Identify which cell holds the provided text, then report its (x, y) central coordinate. 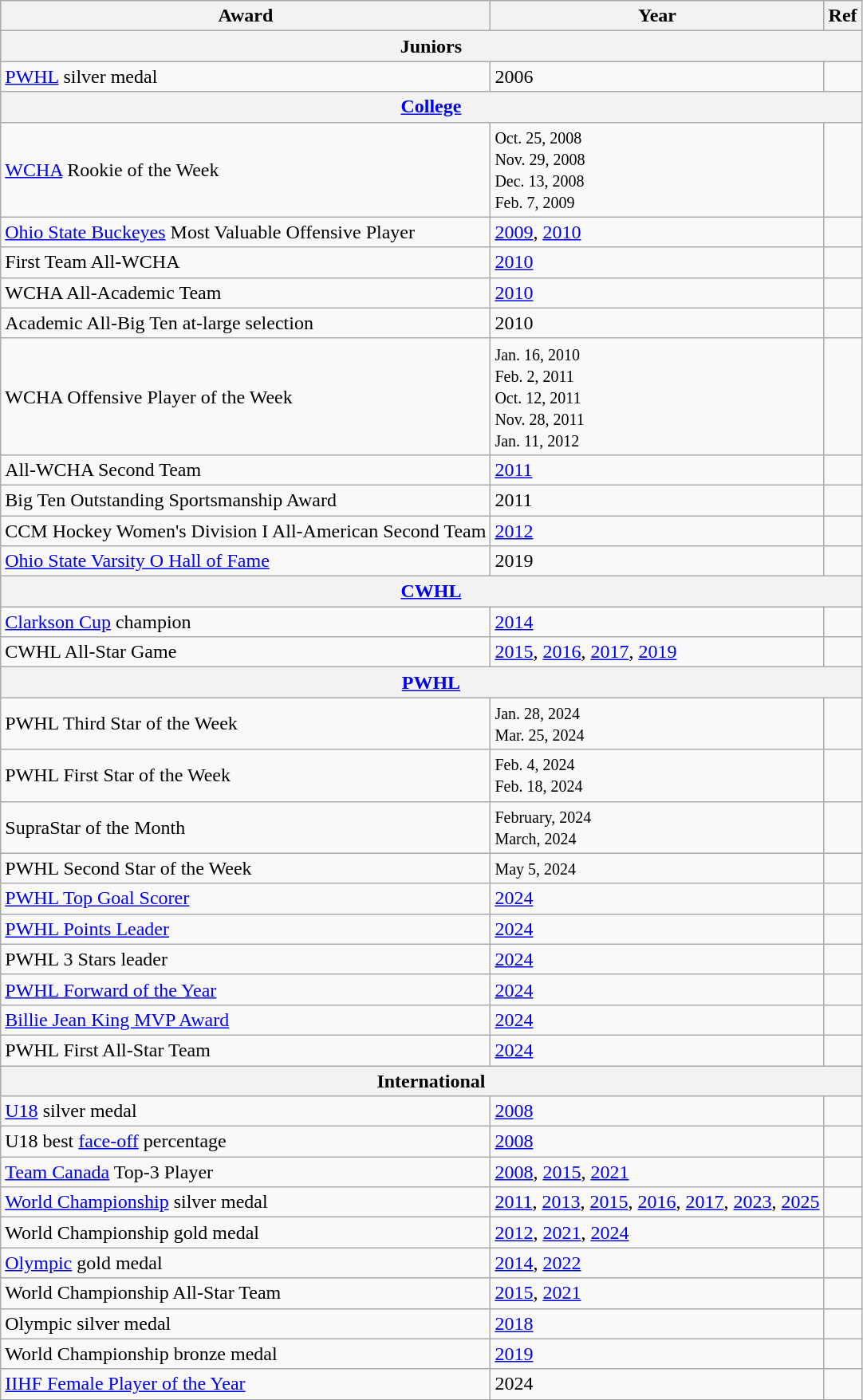
WCHA All-Academic Team (246, 293)
May 5, 2024 (657, 868)
PWHL Second Star of the Week (246, 868)
PWHL 3 Stars leader (246, 959)
Olympic gold medal (246, 1263)
PWHL Points Leader (246, 929)
Award (246, 16)
PWHL silver medal (246, 77)
World Championship gold medal (246, 1233)
International (431, 1080)
2009, 2010 (657, 232)
WCHA Offensive Player of the Week (246, 396)
CCM Hockey Women's Division I All-American Second Team (246, 530)
Jan. 28, 2024Mar. 25, 2024 (657, 724)
Juniors (431, 46)
2015, 2016, 2017, 2019 (657, 652)
Clarkson Cup champion (246, 622)
2011, 2013, 2015, 2016, 2017, 2023, 2025 (657, 1202)
PWHL (431, 682)
Oct. 25, 2008Nov. 29, 2008Dec. 13, 2008Feb. 7, 2009 (657, 169)
Ohio State Varsity O Hall of Fame (246, 561)
U18 best face-off percentage (246, 1142)
PWHL First Star of the Week (246, 775)
2006 (657, 77)
Ref (842, 16)
2012, 2021, 2024 (657, 1233)
Year (657, 16)
Olympic silver medal (246, 1323)
2014, 2022 (657, 1263)
U18 silver medal (246, 1111)
2012 (657, 530)
PWHL Forward of the Year (246, 989)
CWHL All-Star Game (246, 652)
Big Ten Outstanding Sportsmanship Award (246, 500)
IIHF Female Player of the Year (246, 1384)
February, 2024March, 2024 (657, 828)
2018 (657, 1323)
2014 (657, 622)
2015, 2021 (657, 1293)
World Championship All-Star Team (246, 1293)
Academic All-Big Ten at-large selection (246, 323)
World Championship bronze medal (246, 1354)
PWHL First All-Star Team (246, 1050)
First Team All-WCHA (246, 262)
Jan. 16, 2010 Feb. 2, 2011Oct. 12, 2011Nov. 28, 2011Jan. 11, 2012 (657, 396)
CWHL (431, 592)
Ohio State Buckeyes Most Valuable Offensive Player (246, 232)
Billie Jean King MVP Award (246, 1020)
SupraStar of the Month (246, 828)
College (431, 107)
2008, 2015, 2021 (657, 1172)
All-WCHA Second Team (246, 470)
World Championship silver medal (246, 1202)
Team Canada Top-3 Player (246, 1172)
WCHA Rookie of the Week (246, 169)
Feb. 4, 2024Feb. 18, 2024 (657, 775)
PWHL Top Goal Scorer (246, 899)
PWHL Third Star of the Week (246, 724)
